Capture the cell that displays the provided text and extract its [X, Y] central coordinate. 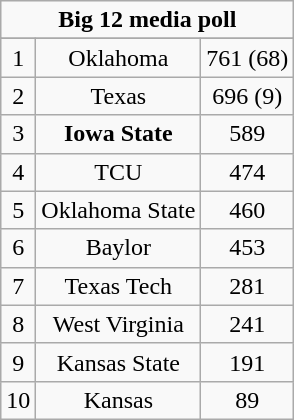
Iowa State [118, 134]
89 [248, 400]
Texas [118, 96]
453 [248, 248]
1 [18, 58]
2 [18, 96]
TCU [118, 172]
Kansas [118, 400]
Oklahoma [118, 58]
8 [18, 324]
761 (68) [248, 58]
696 (9) [248, 96]
10 [18, 400]
191 [248, 362]
6 [18, 248]
474 [248, 172]
3 [18, 134]
589 [248, 134]
Big 12 media poll [148, 20]
241 [248, 324]
281 [248, 286]
7 [18, 286]
4 [18, 172]
Baylor [118, 248]
Oklahoma State [118, 210]
460 [248, 210]
Kansas State [118, 362]
9 [18, 362]
Texas Tech [118, 286]
West Virginia [118, 324]
5 [18, 210]
